Provide the (x, y) coordinate of the cell's center where the given text is located.  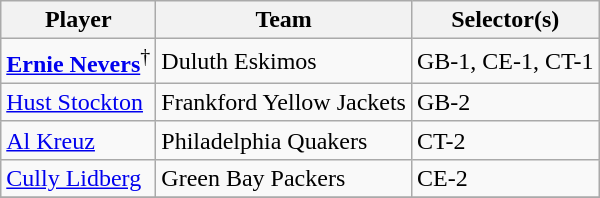
Player (78, 20)
Hust Stockton (78, 102)
Team (284, 20)
Philadelphia Quakers (284, 140)
Cully Lidberg (78, 178)
Al Kreuz (78, 140)
Duluth Eskimos (284, 62)
CE-2 (505, 178)
Selector(s) (505, 20)
GB-2 (505, 102)
CT-2 (505, 140)
Green Bay Packers (284, 178)
GB-1, CE-1, CT-1 (505, 62)
Frankford Yellow Jackets (284, 102)
Ernie Nevers† (78, 62)
